Provide the (X, Y) coordinate of the cell's center where the given text is located.  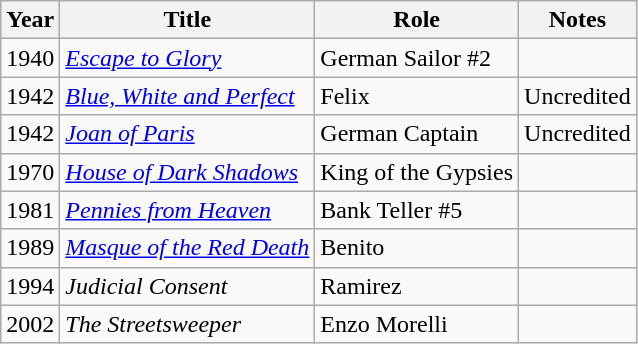
Bank Teller #5 (417, 210)
German Sailor #2 (417, 58)
Joan of Paris (188, 134)
Year (30, 20)
Pennies from Heaven (188, 210)
German Captain (417, 134)
Benito (417, 248)
Blue, White and Perfect (188, 96)
Notes (578, 20)
House of Dark Shadows (188, 172)
2002 (30, 324)
1970 (30, 172)
1989 (30, 248)
Ramirez (417, 286)
1994 (30, 286)
Title (188, 20)
1940 (30, 58)
1981 (30, 210)
Masque of the Red Death (188, 248)
The Streetsweeper (188, 324)
Enzo Morelli (417, 324)
King of the Gypsies (417, 172)
Role (417, 20)
Escape to Glory (188, 58)
Judicial Consent (188, 286)
Felix (417, 96)
